Output the [X, Y] coordinate of the center of the cell containing the given text.  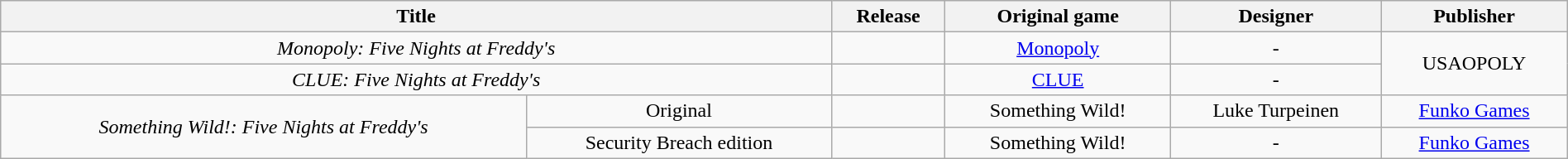
CLUE [1059, 79]
Publisher [1474, 17]
Luke Turpeinen [1276, 111]
Title [417, 17]
Original game [1059, 17]
Original [678, 111]
Security Breach edition [678, 142]
Monopoly: Five Nights at Freddy's [417, 48]
Something Wild!: Five Nights at Freddy's [264, 127]
Monopoly [1059, 48]
Designer [1276, 17]
USAOPOLY [1474, 64]
CLUE: Five Nights at Freddy's [417, 79]
Release [888, 17]
